Find where the given text appears and provide that cell's center as (X, Y) coordinate. 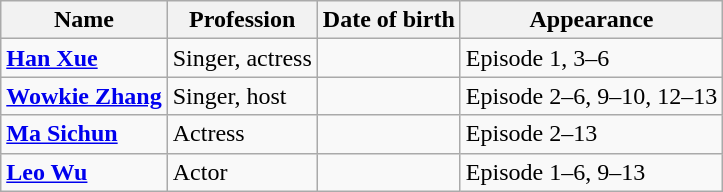
Profession (242, 20)
Episode 1–6, 9–13 (591, 172)
Han Xue (84, 58)
Singer, host (242, 96)
Name (84, 20)
Episode 1, 3–6 (591, 58)
Wowkie Zhang (84, 96)
Episode 2–13 (591, 134)
Date of birth (388, 20)
Episode 2–6, 9–10, 12–13 (591, 96)
Appearance (591, 20)
Ma Sichun (84, 134)
Actor (242, 172)
Leo Wu (84, 172)
Actress (242, 134)
Singer, actress (242, 58)
